Identify which cell holds the provided text, then report its (x, y) central coordinate. 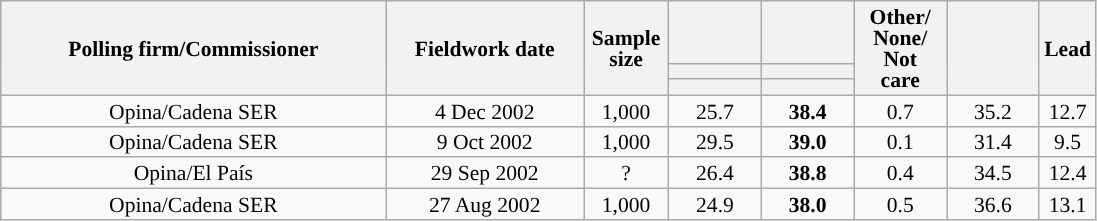
39.0 (808, 142)
12.7 (1068, 110)
Opina/El País (194, 174)
31.4 (992, 142)
27 Aug 2002 (485, 204)
0.5 (900, 204)
12.4 (1068, 174)
Fieldwork date (485, 48)
35.2 (992, 110)
24.9 (716, 204)
Polling firm/Commissioner (194, 48)
38.4 (808, 110)
? (626, 174)
0.1 (900, 142)
9 Oct 2002 (485, 142)
Other/None/Notcare (900, 48)
9.5 (1068, 142)
Sample size (626, 48)
25.7 (716, 110)
4 Dec 2002 (485, 110)
36.6 (992, 204)
29.5 (716, 142)
0.7 (900, 110)
26.4 (716, 174)
38.8 (808, 174)
29 Sep 2002 (485, 174)
Lead (1068, 48)
0.4 (900, 174)
38.0 (808, 204)
34.5 (992, 174)
13.1 (1068, 204)
